Pinpoint the cell where the given text exists, returning its [X, Y] midpoint coordinate. 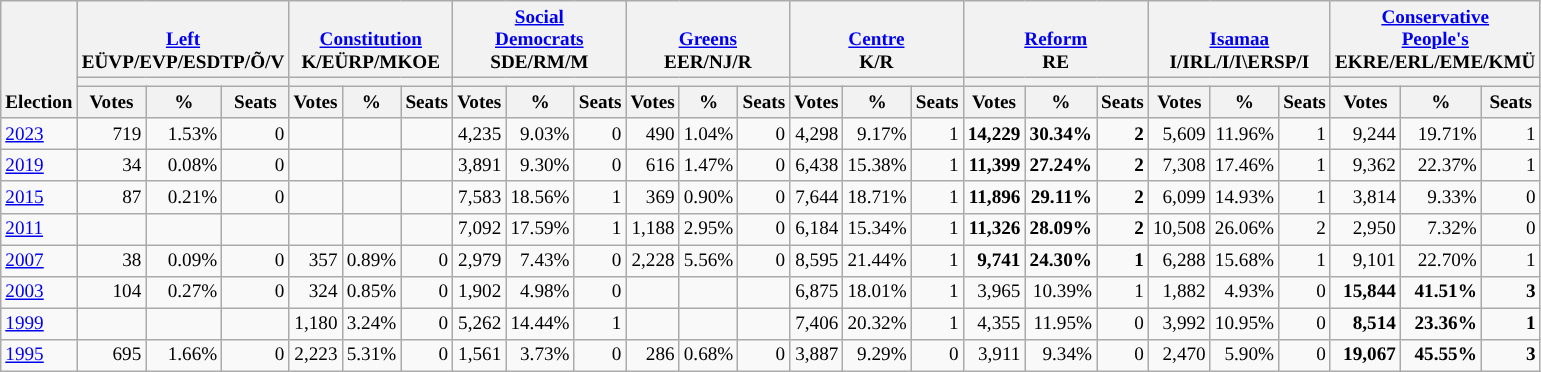
1,561 [480, 355]
7.32% [1440, 229]
4,298 [816, 134]
30.34% [1061, 134]
4,355 [994, 324]
1.53% [184, 134]
1,882 [1179, 292]
2019 [39, 166]
8,514 [1365, 324]
Election [39, 60]
23.36% [1440, 324]
2,228 [652, 261]
LeftEÜVP/EVP/ESDTP/Õ/V [183, 40]
45.55% [1440, 355]
15.34% [877, 229]
6,288 [1179, 261]
1999 [39, 324]
2,223 [316, 355]
9.03% [540, 134]
IsamaaI/IRL/I/I\ERSP/I [1239, 40]
ConservativePeople'sEKRE/ERL/EME/KMÜ [1435, 40]
11.96% [1244, 134]
4,235 [480, 134]
7,644 [816, 197]
5.90% [1244, 355]
14.93% [1244, 197]
3,887 [816, 355]
357 [316, 261]
11,326 [994, 229]
0.90% [708, 197]
1.66% [184, 355]
26.06% [1244, 229]
9.29% [877, 355]
ConstitutionK/EÜRP/MKOE [371, 40]
15.38% [877, 166]
695 [112, 355]
3,965 [994, 292]
10.39% [1061, 292]
18.56% [540, 197]
0.85% [372, 292]
87 [112, 197]
2007 [39, 261]
5,262 [480, 324]
3,891 [480, 166]
4.93% [1244, 292]
8,595 [816, 261]
3,992 [1179, 324]
1,188 [652, 229]
7,406 [816, 324]
6,099 [1179, 197]
6,184 [816, 229]
4.98% [540, 292]
7,308 [1179, 166]
ReformRE [1056, 40]
2011 [39, 229]
369 [652, 197]
20.32% [877, 324]
3.73% [540, 355]
0.89% [372, 261]
0.68% [708, 355]
2,950 [1365, 229]
24.30% [1061, 261]
2015 [39, 197]
9.17% [877, 134]
9.34% [1061, 355]
324 [316, 292]
3,911 [994, 355]
22.37% [1440, 166]
19,067 [1365, 355]
7.43% [540, 261]
22.70% [1440, 261]
29.11% [1061, 197]
GreensEER/NJ/R [708, 40]
15.68% [1244, 261]
28.09% [1061, 229]
10,508 [1179, 229]
1.04% [708, 134]
1995 [39, 355]
9,362 [1365, 166]
17.46% [1244, 166]
1.47% [708, 166]
19.71% [1440, 134]
1,180 [316, 324]
286 [652, 355]
15,844 [1365, 292]
3,814 [1365, 197]
490 [652, 134]
11.95% [1061, 324]
9,101 [1365, 261]
6,875 [816, 292]
CentreK/R [876, 40]
5.31% [372, 355]
18.71% [877, 197]
17.59% [540, 229]
34 [112, 166]
9,741 [994, 261]
719 [112, 134]
1,902 [480, 292]
2.95% [708, 229]
3.24% [372, 324]
10.95% [1244, 324]
2,470 [1179, 355]
7,092 [480, 229]
2003 [39, 292]
104 [112, 292]
2,979 [480, 261]
38 [112, 261]
0.09% [184, 261]
14,229 [994, 134]
14.44% [540, 324]
2023 [39, 134]
41.51% [1440, 292]
0.21% [184, 197]
11,896 [994, 197]
9.30% [540, 166]
5.56% [708, 261]
18.01% [877, 292]
6,438 [816, 166]
9.33% [1440, 197]
0.08% [184, 166]
0.27% [184, 292]
27.24% [1061, 166]
5,609 [1179, 134]
11,399 [994, 166]
7,583 [480, 197]
616 [652, 166]
21.44% [877, 261]
SocialDemocratsSDE/RM/M [540, 40]
9,244 [1365, 134]
